Detect which cell encompasses the target text, then output its [X, Y] center coordinate. 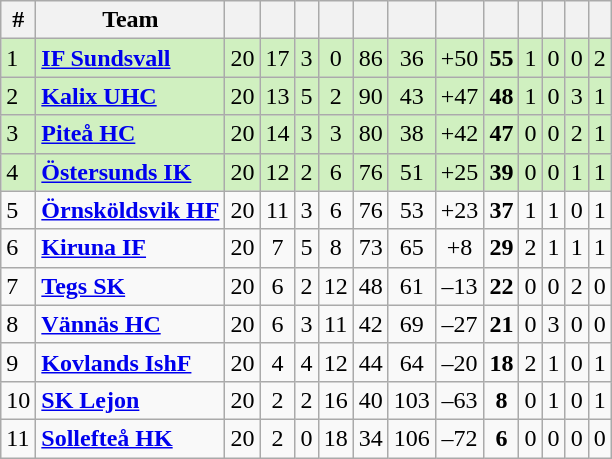
Kiruna IF [130, 248]
–27 [460, 324]
+25 [460, 172]
+50 [460, 58]
16 [336, 400]
–13 [460, 286]
47 [502, 134]
Vännäs HC [130, 324]
65 [412, 248]
–20 [460, 362]
29 [502, 248]
44 [370, 362]
Kalix UHC [130, 96]
Piteå HC [130, 134]
17 [278, 58]
37 [502, 210]
# [18, 20]
90 [370, 96]
42 [370, 324]
61 [412, 286]
Kovlands IshF [130, 362]
Sollefteå HK [130, 438]
Team [130, 20]
40 [370, 400]
+42 [460, 134]
21 [502, 324]
–63 [460, 400]
36 [412, 58]
86 [370, 58]
106 [412, 438]
43 [412, 96]
73 [370, 248]
103 [412, 400]
69 [412, 324]
Tegs SK [130, 286]
22 [502, 286]
53 [412, 210]
39 [502, 172]
14 [278, 134]
+47 [460, 96]
64 [412, 362]
13 [278, 96]
80 [370, 134]
51 [412, 172]
+8 [460, 248]
34 [370, 438]
SK Lejon [130, 400]
IF Sundsvall [130, 58]
55 [502, 58]
–72 [460, 438]
Örnsköldsvik HF [130, 210]
38 [412, 134]
+23 [460, 210]
9 [18, 362]
Östersunds IK [130, 172]
10 [18, 400]
